Return [X, Y] of the center of cell containing provided text 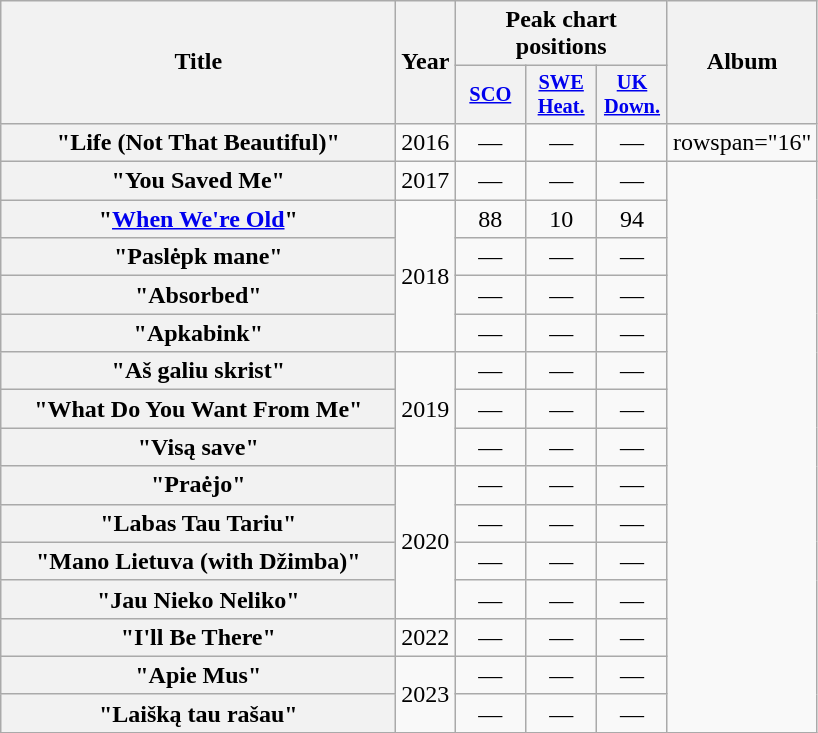
"Visą save" [198, 447]
Title [198, 62]
SCO [490, 95]
2022 [426, 637]
Year [426, 62]
2020 [426, 542]
"Apie Mus" [198, 675]
"Mano Lietuva (with Džimba)" [198, 561]
SWEHeat. [562, 95]
94 [632, 219]
rowspan="16" [742, 142]
2023 [426, 694]
"Labas Tau Tariu" [198, 523]
"Jau Nieko Neliko" [198, 599]
"Laišką tau rašau" [198, 713]
"Apkabink" [198, 333]
"Absorbed" [198, 295]
UKDown. [632, 95]
"I'll Be There" [198, 637]
"Paslėpk mane" [198, 257]
2017 [426, 181]
2018 [426, 276]
"Aš galiu skrist" [198, 371]
2019 [426, 409]
Album [742, 62]
2016 [426, 142]
"You Saved Me" [198, 181]
Peak chart positions [562, 34]
88 [490, 219]
10 [562, 219]
"When We're Old" [198, 219]
"Praėjo" [198, 485]
"Life (Not That Beautiful)" [198, 142]
"What Do You Want From Me" [198, 409]
